For the text-containing cell, return its midpoint in [x, y] coordinate format. 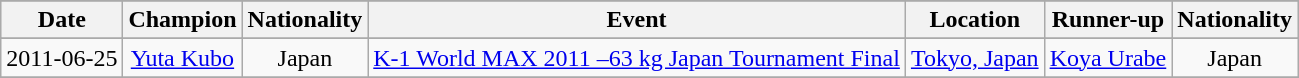
Koya Urabe [1108, 58]
Location [974, 20]
Champion [182, 20]
K-1 World MAX 2011 –63 kg Japan Tournament Final [637, 58]
Date [62, 20]
Runner-up [1108, 20]
Yuta Kubo [182, 58]
2011-06-25 [62, 58]
Event [637, 20]
Tokyo, Japan [974, 58]
